From the cell containing the given text, extract its center point as (X, Y) coordinate. 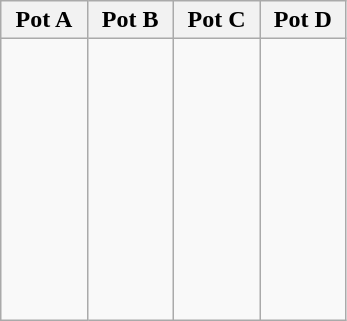
Pot A (44, 20)
Pot C (216, 20)
Pot B (130, 20)
Pot D (303, 20)
